Capture the cell that displays the provided text and extract its [X, Y] central coordinate. 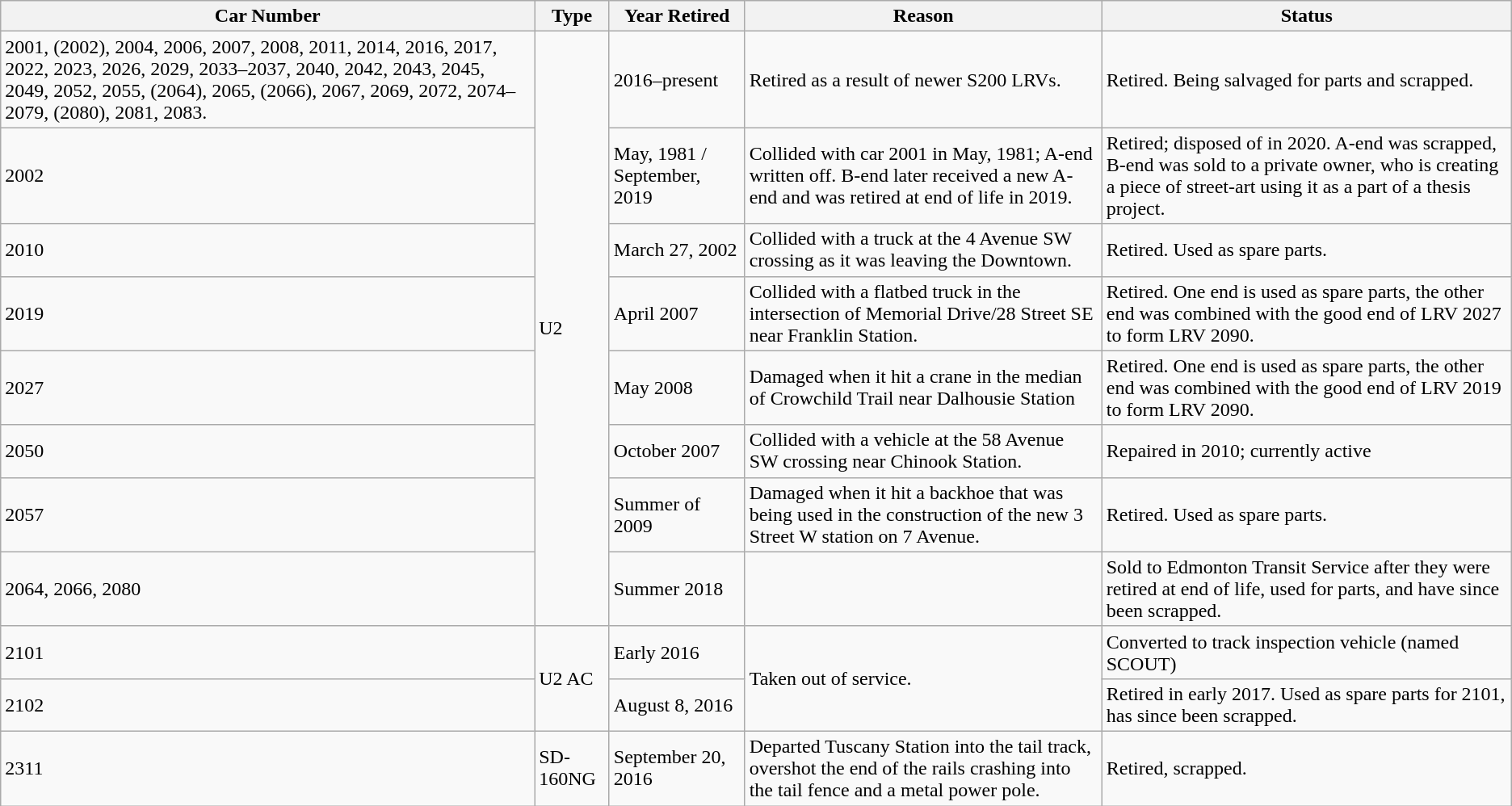
Summer 2018 [677, 589]
2101 [268, 653]
2010 [268, 250]
Departed Tuscany Station into the tail track, overshot the end of the rails crashing into the tail fence and a metal power pole. [923, 768]
Sold to Edmonton Transit Service after they were retired at end of life, used for parts, and have since been scrapped. [1307, 589]
2016–present [677, 79]
Retired, scrapped. [1307, 768]
Car Number [268, 16]
2050 [268, 451]
2002 [268, 176]
Collided with a vehicle at the 58 Avenue SW crossing near Chinook Station. [923, 451]
U2 AC [572, 678]
2311 [268, 768]
Year Retired [677, 16]
U2 [572, 329]
Collided with a flatbed truck in the intersection of Memorial Drive/28 Street SE near Franklin Station. [923, 313]
Taken out of service. [923, 678]
September 20, 2016 [677, 768]
Summer of 2009 [677, 514]
2064, 2066, 2080 [268, 589]
May 2008 [677, 388]
Retired as a result of newer S200 LRVs. [923, 79]
Type [572, 16]
2102 [268, 704]
May, 1981 / September, 2019 [677, 176]
Retired. One end is used as spare parts, the other end was combined with the good end of LRV 2019 to form LRV 2090. [1307, 388]
Collided with a truck at the 4 Avenue SW crossing as it was leaving the Downtown. [923, 250]
Converted to track inspection vehicle (named SCOUT) [1307, 653]
March 27, 2002 [677, 250]
Repaired in 2010; currently active [1307, 451]
Retired. Being salvaged for parts and scrapped. [1307, 79]
Damaged when it hit a backhoe that was being used in the construction of the new 3 Street W station on 7 Avenue. [923, 514]
2019 [268, 313]
Damaged when it hit a crane in the median of Crowchild Trail near Dalhousie Station [923, 388]
Early 2016 [677, 653]
August 8, 2016 [677, 704]
Status [1307, 16]
2027 [268, 388]
Collided with car 2001 in May, 1981; A-end written off. B-end later received a new A-end and was retired at end of life in 2019. [923, 176]
Retired. One end is used as spare parts, the other end was combined with the good end of LRV 2027 to form LRV 2090. [1307, 313]
2057 [268, 514]
Reason [923, 16]
Retired in early 2017. Used as spare parts for 2101, has since been scrapped. [1307, 704]
April 2007 [677, 313]
October 2007 [677, 451]
SD-160NG [572, 768]
